Search for the cell housing the specified text and yield its (x, y) center coordinate. 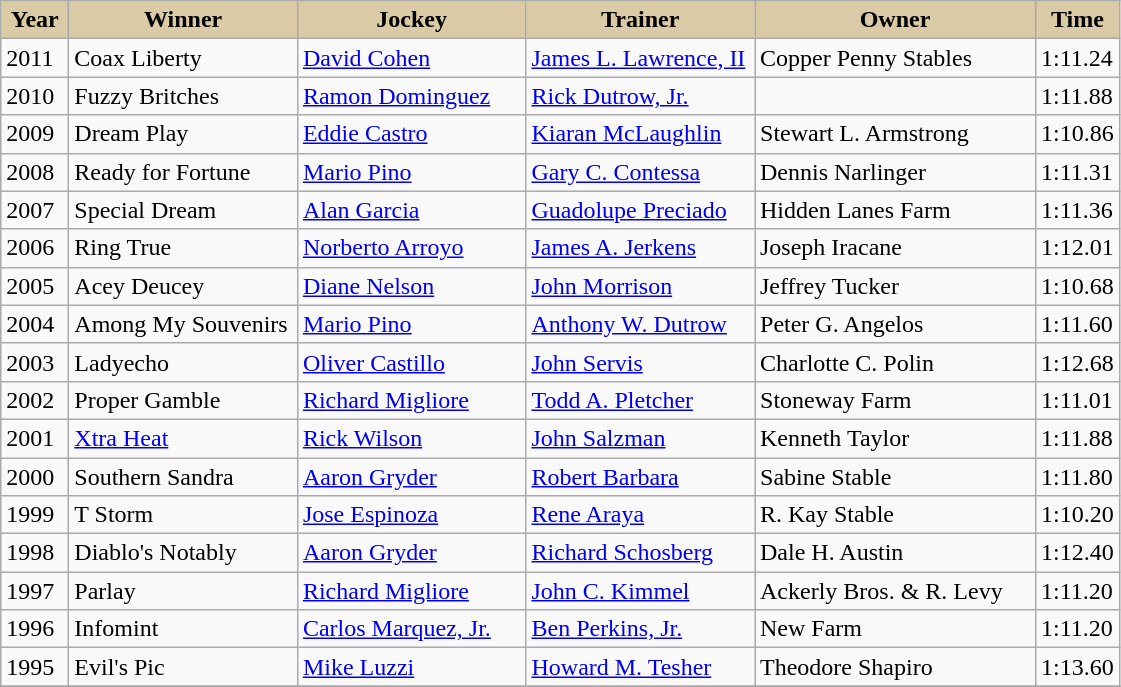
R. Kay Stable (894, 515)
Ramon Dominguez (412, 96)
James L. Lawrence, II (640, 58)
Copper Penny Stables (894, 58)
Dennis Narlinger (894, 172)
John C. Kimmel (640, 591)
Coax Liberty (184, 58)
Dale H. Austin (894, 553)
Richard Schosberg (640, 553)
Rick Dutrow, Jr. (640, 96)
2004 (35, 324)
1:13.60 (1078, 667)
1997 (35, 591)
2005 (35, 286)
Carlos Marquez, Jr. (412, 629)
Proper Gamble (184, 400)
Ready for Fortune (184, 172)
1995 (35, 667)
Ring True (184, 248)
Year (35, 20)
Joseph Iracane (894, 248)
Special Dream (184, 210)
Parlay (184, 591)
Kenneth Taylor (894, 438)
1:12.40 (1078, 553)
1:10.86 (1078, 134)
Stoneway Farm (894, 400)
1:11.80 (1078, 477)
James A. Jerkens (640, 248)
1:11.31 (1078, 172)
Fuzzy Britches (184, 96)
Mike Luzzi (412, 667)
Acey Deucey (184, 286)
Ladyecho (184, 362)
Guadolupe Preciado (640, 210)
John Servis (640, 362)
1:10.20 (1078, 515)
2000 (35, 477)
1998 (35, 553)
Xtra Heat (184, 438)
2010 (35, 96)
Theodore Shapiro (894, 667)
1:10.68 (1078, 286)
Dream Play (184, 134)
Rick Wilson (412, 438)
Eddie Castro (412, 134)
1:11.36 (1078, 210)
Rene Araya (640, 515)
1999 (35, 515)
David Cohen (412, 58)
1:12.01 (1078, 248)
Stewart L. Armstrong (894, 134)
Among My Souvenirs (184, 324)
Hidden Lanes Farm (894, 210)
Jockey (412, 20)
2003 (35, 362)
2006 (35, 248)
Oliver Castillo (412, 362)
Charlotte C. Polin (894, 362)
2011 (35, 58)
Ben Perkins, Jr. (640, 629)
2007 (35, 210)
Anthony W. Dutrow (640, 324)
1:11.01 (1078, 400)
1996 (35, 629)
John Salzman (640, 438)
Owner (894, 20)
Time (1078, 20)
2009 (35, 134)
Jeffrey Tucker (894, 286)
Todd A. Pletcher (640, 400)
New Farm (894, 629)
T Storm (184, 515)
1:11.24 (1078, 58)
Diablo's Notably (184, 553)
Ackerly Bros. & R. Levy (894, 591)
Jose Espinoza (412, 515)
Alan Garcia (412, 210)
Norberto Arroyo (412, 248)
John Morrison (640, 286)
Gary C. Contessa (640, 172)
2002 (35, 400)
Trainer (640, 20)
Evil's Pic (184, 667)
Robert Barbara (640, 477)
1:12.68 (1078, 362)
Kiaran McLaughlin (640, 134)
Southern Sandra (184, 477)
Sabine Stable (894, 477)
Infomint (184, 629)
2008 (35, 172)
Winner (184, 20)
Peter G. Angelos (894, 324)
2001 (35, 438)
Howard M. Tesher (640, 667)
Diane Nelson (412, 286)
1:11.60 (1078, 324)
